Return the [X, Y] coordinate for the center point of the cell that contains the specified text.  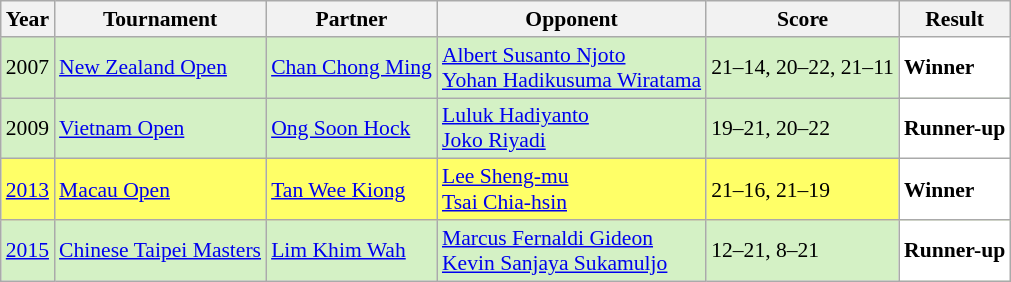
2007 [28, 68]
Score [802, 19]
New Zealand Open [160, 68]
Luluk Hadiyanto Joko Riyadi [572, 128]
Tournament [160, 19]
Lim Khim Wah [352, 250]
Macau Open [160, 190]
Ong Soon Hock [352, 128]
12–21, 8–21 [802, 250]
Chinese Taipei Masters [160, 250]
2015 [28, 250]
Vietnam Open [160, 128]
Year [28, 19]
Partner [352, 19]
Albert Susanto Njoto Yohan Hadikusuma Wiratama [572, 68]
Result [954, 19]
19–21, 20–22 [802, 128]
2009 [28, 128]
Lee Sheng-mu Tsai Chia-hsin [572, 190]
Chan Chong Ming [352, 68]
Opponent [572, 19]
Marcus Fernaldi Gideon Kevin Sanjaya Sukamuljo [572, 250]
21–16, 21–19 [802, 190]
Tan Wee Kiong [352, 190]
21–14, 20–22, 21–11 [802, 68]
2013 [28, 190]
